Locate the cell with the specified text and output its [x, y] center coordinate. 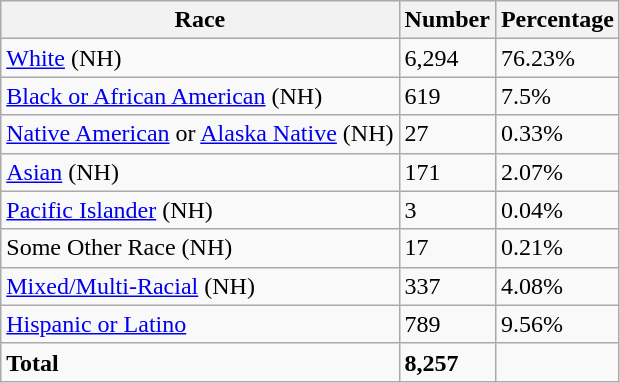
3 [447, 210]
2.07% [557, 172]
8,257 [447, 362]
Race [200, 20]
White (NH) [200, 58]
Black or African American (NH) [200, 96]
619 [447, 96]
4.08% [557, 286]
Percentage [557, 20]
Pacific Islander (NH) [200, 210]
0.33% [557, 134]
0.21% [557, 248]
6,294 [447, 58]
7.5% [557, 96]
171 [447, 172]
27 [447, 134]
789 [447, 324]
Hispanic or Latino [200, 324]
Mixed/Multi-Racial (NH) [200, 286]
Total [200, 362]
337 [447, 286]
9.56% [557, 324]
0.04% [557, 210]
17 [447, 248]
Some Other Race (NH) [200, 248]
Number [447, 20]
Native American or Alaska Native (NH) [200, 134]
Asian (NH) [200, 172]
76.23% [557, 58]
